Return the (x, y) coordinate for the center point of the cell that contains the specified text.  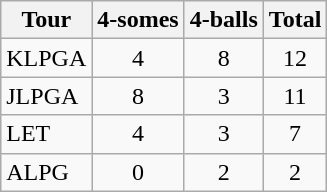
ALPG (46, 172)
LET (46, 134)
Total (295, 20)
4-balls (224, 20)
12 (295, 58)
KLPGA (46, 58)
JLPGA (46, 96)
4-somes (138, 20)
Tour (46, 20)
11 (295, 96)
0 (138, 172)
7 (295, 134)
